Output the [x, y] coordinate of the center of the cell containing the given text.  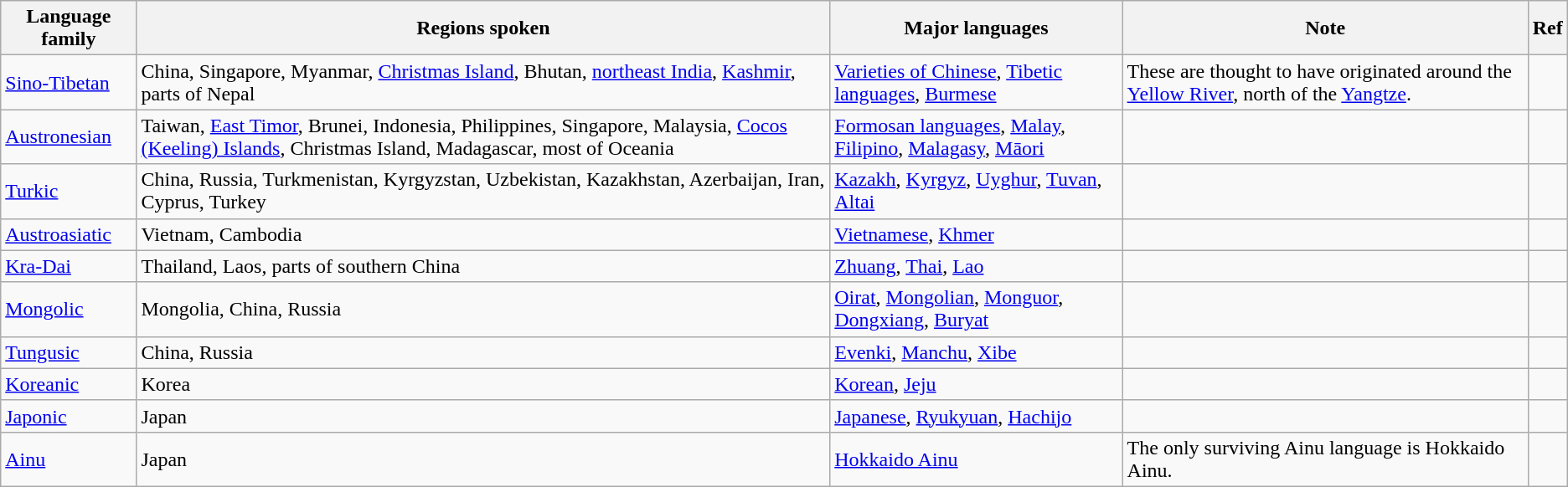
Evenki, Manchu, Xibe [977, 352]
China, Singapore, Myanmar, Christmas Island, Bhutan, northeast India, Kashmir, parts of Nepal [483, 82]
Mongolia, China, Russia [483, 310]
These are thought to have originated around the Yellow River, north of the Yangtze. [1325, 82]
Mongolic [69, 310]
Kra-Dai [69, 266]
Japanese, Ryukyuan, Hachijo [977, 416]
Tungusic [69, 352]
Taiwan, East Timor, Brunei, Indonesia, Philippines, Singapore, Malaysia, Cocos (Keeling) Islands, Christmas Island, Madagascar, most of Oceania [483, 137]
Language family [69, 28]
Turkic [69, 191]
Korean, Jeju [977, 384]
Koreanic [69, 384]
Oirat, Mongolian, Monguor, Dongxiang, Buryat [977, 310]
Ref [1548, 28]
China, Russia, Turkmenistan, Kyrgyzstan, Uzbekistan, Kazakhstan, Azerbaijan, Iran, Cyprus, Turkey [483, 191]
China, Russia [483, 352]
Varieties of Chinese, Tibetic languages, Burmese [977, 82]
Thailand, Laos, parts of southern China [483, 266]
Vietnam, Cambodia [483, 234]
Austronesian [69, 137]
Formosan languages, Malay, Filipino, Malagasy, Māori [977, 137]
Kazakh, Kyrgyz, Uyghur, Tuvan, Altai [977, 191]
Note [1325, 28]
The only surviving Ainu language is Hokkaido Ainu. [1325, 459]
Japonic [69, 416]
Hokkaido Ainu [977, 459]
Major languages [977, 28]
Austroasiatic [69, 234]
Korea [483, 384]
Ainu [69, 459]
Sino-Tibetan [69, 82]
Regions spoken [483, 28]
Zhuang, Thai, Lao [977, 266]
Vietnamese, Khmer [977, 234]
